Determine the [X, Y] coordinate at the center of the cell enclosing the given text.  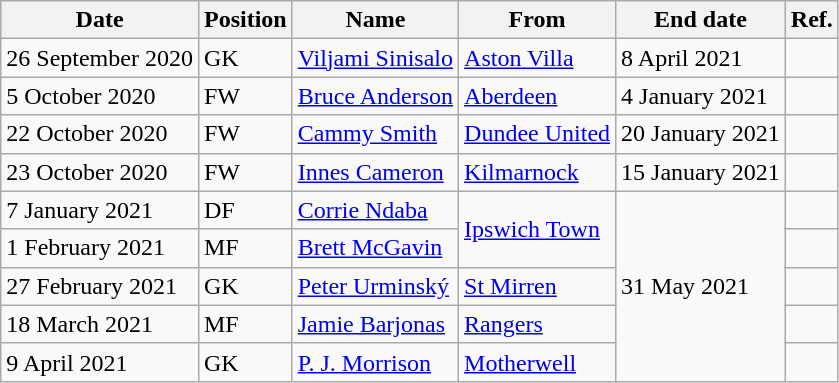
Corrie Ndaba [375, 210]
23 October 2020 [100, 172]
5 October 2020 [100, 96]
18 March 2021 [100, 324]
31 May 2021 [701, 286]
27 February 2021 [100, 286]
Jamie Barjonas [375, 324]
20 January 2021 [701, 134]
DF [245, 210]
Viljami Sinisalo [375, 58]
Peter Urminský [375, 286]
Date [100, 20]
Cammy Smith [375, 134]
9 April 2021 [100, 362]
Motherwell [538, 362]
26 September 2020 [100, 58]
1 February 2021 [100, 248]
Aston Villa [538, 58]
8 April 2021 [701, 58]
Aberdeen [538, 96]
Ipswich Town [538, 229]
St Mirren [538, 286]
Position [245, 20]
Bruce Anderson [375, 96]
End date [701, 20]
Dundee United [538, 134]
From [538, 20]
Brett McGavin [375, 248]
P. J. Morrison [375, 362]
15 January 2021 [701, 172]
Ref. [812, 20]
Innes Cameron [375, 172]
4 January 2021 [701, 96]
Name [375, 20]
7 January 2021 [100, 210]
Kilmarnock [538, 172]
22 October 2020 [100, 134]
Rangers [538, 324]
